Pinpoint the cell where the given text exists, returning its [X, Y] midpoint coordinate. 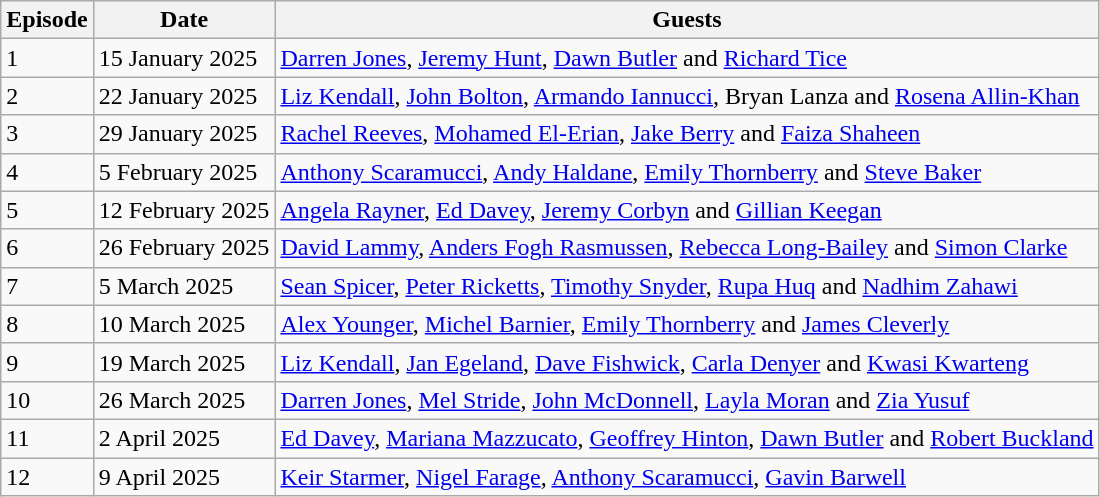
12 February 2025 [184, 210]
3 [47, 134]
19 March 2025 [184, 362]
David Lammy, Anders Fogh Rasmussen, Rebecca Long-Bailey and Simon Clarke [687, 248]
22 January 2025 [184, 96]
12 [47, 477]
Darren Jones, Mel Stride, John McDonnell, Layla Moran and Zia Yusuf [687, 400]
5 March 2025 [184, 286]
Anthony Scaramucci, Andy Haldane, Emily Thornberry and Steve Baker [687, 172]
Angela Rayner, Ed Davey, Jeremy Corbyn and Gillian Keegan [687, 210]
1 [47, 58]
15 January 2025 [184, 58]
26 February 2025 [184, 248]
9 April 2025 [184, 477]
Sean Spicer, Peter Ricketts, Timothy Snyder, Rupa Huq and Nadhim Zahawi [687, 286]
Rachel Reeves, Mohamed El-Erian, Jake Berry and Faiza Shaheen [687, 134]
8 [47, 324]
2 [47, 96]
Keir Starmer, Nigel Farage, Anthony Scaramucci, Gavin Barwell [687, 477]
26 March 2025 [184, 400]
29 January 2025 [184, 134]
4 [47, 172]
10 [47, 400]
11 [47, 438]
Alex Younger, Michel Barnier, Emily Thornberry and James Cleverly [687, 324]
2 April 2025 [184, 438]
5 February 2025 [184, 172]
7 [47, 286]
Guests [687, 20]
Liz Kendall, Jan Egeland, Dave Fishwick, Carla Denyer and Kwasi Kwarteng [687, 362]
6 [47, 248]
Date [184, 20]
5 [47, 210]
10 March 2025 [184, 324]
Liz Kendall, John Bolton, Armando Iannucci, Bryan Lanza and Rosena Allin-Khan [687, 96]
9 [47, 362]
Ed Davey, Mariana Mazzucato, Geoffrey Hinton, Dawn Butler and Robert Buckland [687, 438]
Darren Jones, Jeremy Hunt, Dawn Butler and Richard Tice [687, 58]
Episode [47, 20]
